Return the [X, Y] coordinate for the center point of the cell that contains the specified text.  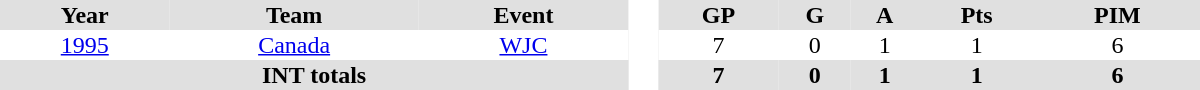
GP [718, 15]
Pts [976, 15]
INT totals [314, 75]
PIM [1118, 15]
Canada [294, 45]
G [815, 15]
Event [524, 15]
Year [85, 15]
1995 [85, 45]
Team [294, 15]
A [885, 15]
WJC [524, 45]
